Determine the (x, y) coordinate at the center of the cell enclosing the given text.  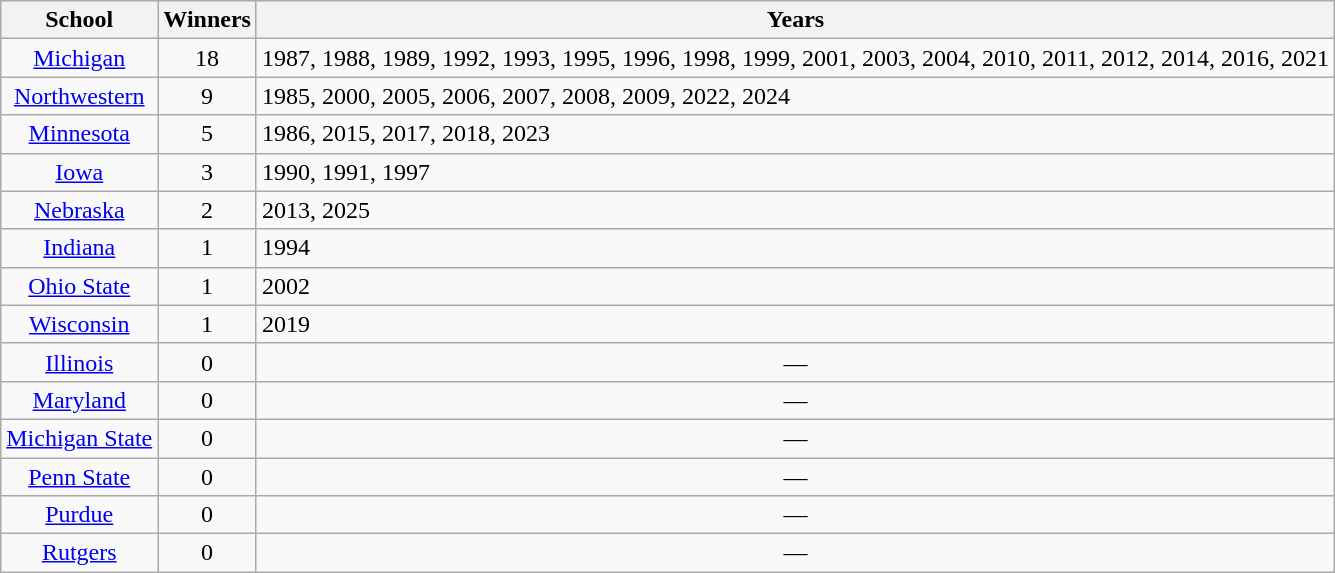
2 (208, 210)
School (80, 20)
Minnesota (80, 134)
1987, 1988, 1989, 1992, 1993, 1995, 1996, 1998, 1999, 2001, 2003, 2004, 2010, 2011, 2012, 2014, 2016, 2021 (795, 58)
5 (208, 134)
Winners (208, 20)
Purdue (80, 515)
2019 (795, 324)
Penn State (80, 477)
Michigan (80, 58)
1990, 1991, 1997 (795, 172)
Illinois (80, 362)
9 (208, 96)
1986, 2015, 2017, 2018, 2023 (795, 134)
Maryland (80, 400)
Rutgers (80, 553)
1985, 2000, 2005, 2006, 2007, 2008, 2009, 2022, 2024 (795, 96)
3 (208, 172)
1994 (795, 248)
18 (208, 58)
Nebraska (80, 210)
Wisconsin (80, 324)
Ohio State (80, 286)
Michigan State (80, 438)
Iowa (80, 172)
2002 (795, 286)
Northwestern (80, 96)
Years (795, 20)
2013, 2025 (795, 210)
Indiana (80, 248)
